Find where the given text appears and provide that cell's center as (X, Y) coordinate. 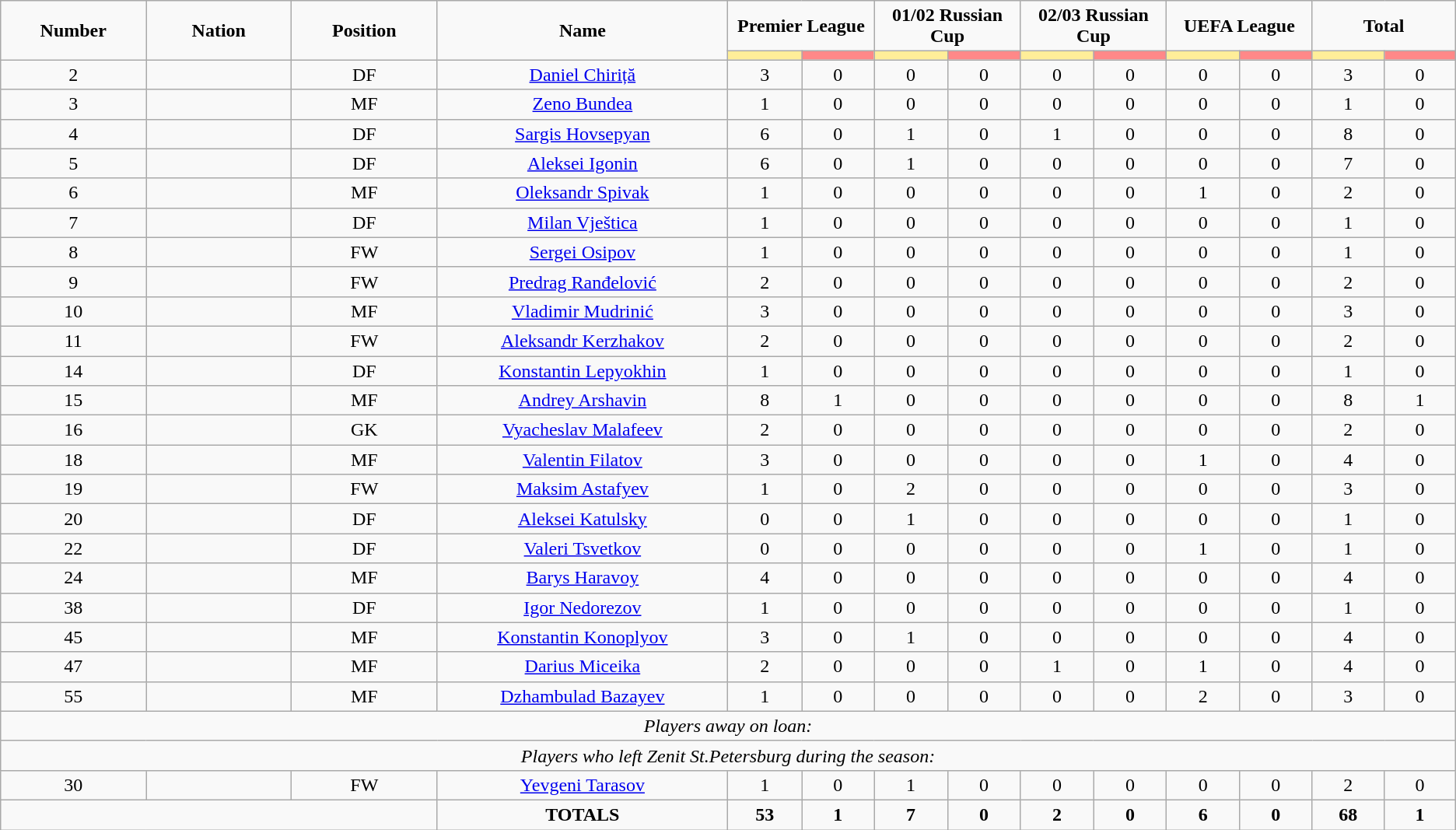
Konstantin Konoplyov (583, 637)
Zeno Bundea (583, 104)
55 (73, 696)
Daniel Chiriță (583, 75)
19 (73, 489)
Aleksandr Kerzhakov (583, 341)
Vladimir Mudrinić (583, 311)
GK (364, 430)
24 (73, 578)
Aleksei Igonin (583, 163)
10 (73, 311)
TOTALS (583, 814)
Players who left Zenit St.Petersburg during the season: (728, 755)
Konstantin Lepyokhin (583, 371)
Barys Haravoy (583, 578)
5 (73, 163)
Premier League (801, 26)
53 (765, 814)
68 (1349, 814)
Players away on loan: (728, 726)
47 (73, 667)
Total (1384, 26)
11 (73, 341)
Name (583, 30)
45 (73, 637)
9 (73, 282)
Yevgeni Tarasov (583, 785)
20 (73, 519)
Dzhambulad Bazayev (583, 696)
Position (364, 30)
Aleksei Katulsky (583, 519)
UEFA League (1240, 26)
16 (73, 430)
02/03 Russian Cup (1094, 26)
Vyacheslav Malafeev (583, 430)
Maksim Astafyev (583, 489)
Igor Nedorezov (583, 608)
Oleksandr Spivak (583, 193)
01/02 Russian Cup (947, 26)
Valentin Filatov (583, 460)
14 (73, 371)
Milan Vještica (583, 222)
Predrag Ranđelović (583, 282)
15 (73, 401)
Sergei Osipov (583, 252)
Sargis Hovsepyan (583, 134)
Valeri Tsvetkov (583, 548)
Number (73, 30)
18 (73, 460)
Andrey Arshavin (583, 401)
22 (73, 548)
Nation (219, 30)
38 (73, 608)
30 (73, 785)
Darius Miceika (583, 667)
